Scan for the cell matching the given text and deliver its [x, y] coordinate at center. 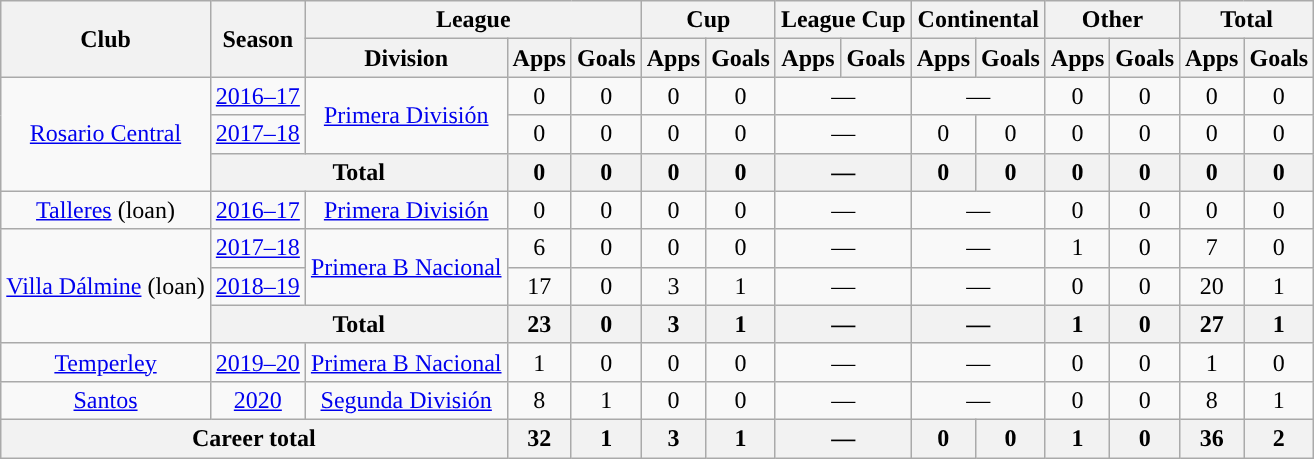
Talleres (loan) [106, 210]
Cup [708, 20]
6 [539, 248]
Other [1112, 20]
League [473, 20]
Division [406, 58]
Continental [978, 20]
League Cup [843, 20]
2020 [258, 400]
2019–20 [258, 362]
Segunda División [406, 400]
32 [539, 438]
17 [539, 286]
Temperley [106, 362]
23 [539, 324]
36 [1212, 438]
2 [1279, 438]
Villa Dálmine (loan) [106, 286]
Career total [254, 438]
27 [1212, 324]
Club [106, 39]
2018–19 [258, 286]
Santos [106, 400]
7 [1212, 248]
Rosario Central [106, 134]
20 [1212, 286]
Season [258, 39]
